Search for the cell housing the specified text and yield its [x, y] center coordinate. 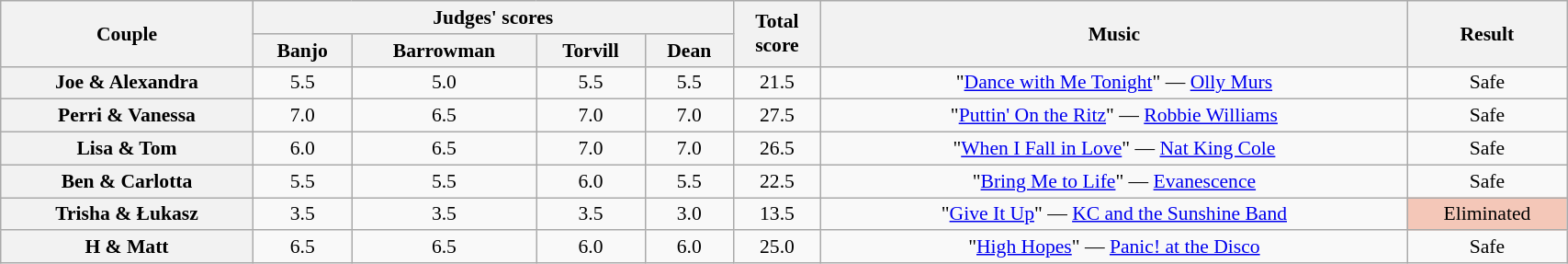
Perri & Vanessa [127, 116]
"Puttin' On the Ritz" — Robbie Williams [1115, 116]
Barrowman [444, 51]
26.5 [777, 149]
Music [1115, 33]
21.5 [777, 83]
Judges' scores [492, 17]
Banjo [302, 51]
22.5 [777, 181]
Couple [127, 33]
13.5 [777, 214]
Result [1486, 33]
H & Matt [127, 247]
Trisha & Łukasz [127, 214]
"When I Fall in Love" — Nat King Cole [1115, 149]
Joe & Alexandra [127, 83]
Ben & Carlotta [127, 181]
"Bring Me to Life" — Evanescence [1115, 181]
Lisa & Tom [127, 149]
Totalscore [777, 33]
"Give It Up" — KC and the Sunshine Band [1115, 214]
Eliminated [1486, 214]
3.0 [689, 214]
27.5 [777, 116]
Dean [689, 51]
"High Hopes" — Panic! at the Disco [1115, 247]
5.0 [444, 83]
"Dance with Me Tonight" — Olly Murs [1115, 83]
25.0 [777, 247]
Torvill [592, 51]
